Search for the cell housing the specified text and yield its [x, y] center coordinate. 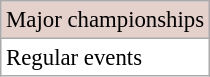
Regular events [106, 58]
Major championships [106, 20]
